For the text-containing cell, return its midpoint in [X, Y] coordinate format. 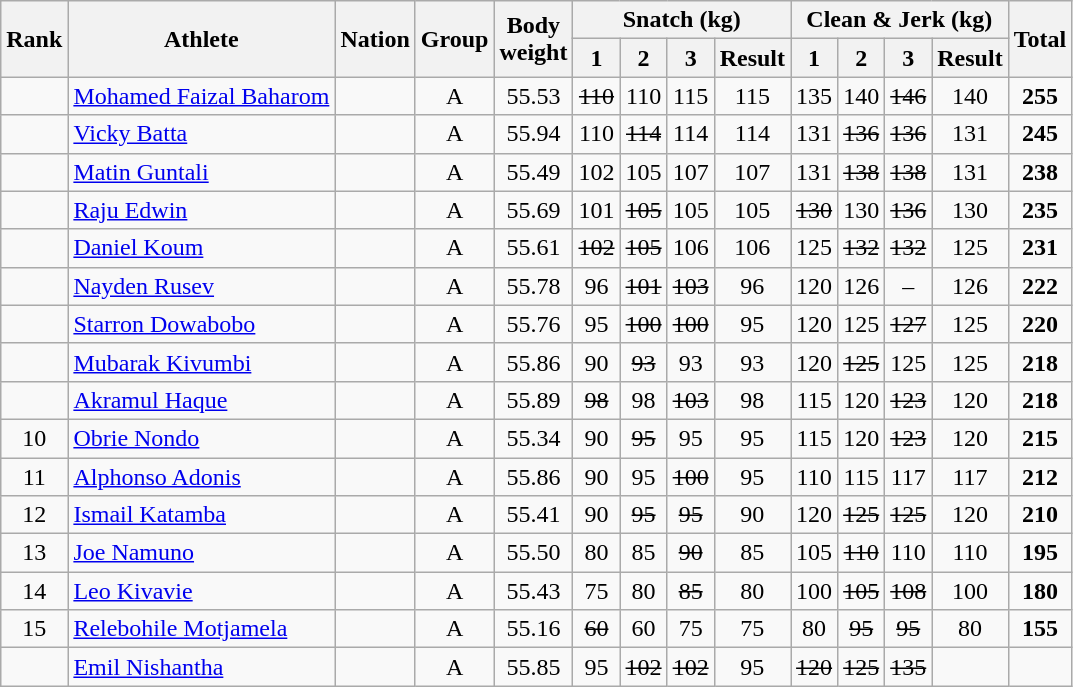
55.16 [534, 629]
55.76 [534, 324]
55.43 [534, 591]
Nation [375, 39]
222 [1040, 286]
215 [1040, 438]
146 [908, 96]
13 [34, 553]
55.53 [534, 96]
Mubarak Kivumbi [202, 362]
55.61 [534, 248]
238 [1040, 172]
Athlete [202, 39]
220 [1040, 324]
108 [908, 591]
55.85 [534, 667]
Leo Kivavie [202, 591]
127 [908, 324]
55.49 [534, 172]
15 [34, 629]
195 [1040, 553]
Emil Nishantha [202, 667]
55.78 [534, 286]
55.41 [534, 515]
Starron Dowabobo [202, 324]
Relebohile Motjamela [202, 629]
Vicky Batta [202, 134]
55.34 [534, 438]
235 [1040, 210]
155 [1040, 629]
14 [34, 591]
Joe Namuno [202, 553]
Total [1040, 39]
Obrie Nondo [202, 438]
55.89 [534, 400]
Group [454, 39]
255 [1040, 96]
231 [1040, 248]
55.69 [534, 210]
Clean & Jerk (kg) [900, 20]
10 [34, 438]
11 [34, 477]
Raju Edwin [202, 210]
Rank [34, 39]
55.94 [534, 134]
Alphonso Adonis [202, 477]
Mohamed Faizal Baharom [202, 96]
Snatch (kg) [682, 20]
Bodyweight [534, 39]
Akramul Haque [202, 400]
Ismail Katamba [202, 515]
55.50 [534, 553]
Matin Guntali [202, 172]
Nayden Rusev [202, 286]
12 [34, 515]
210 [1040, 515]
180 [1040, 591]
Daniel Koum [202, 248]
212 [1040, 477]
245 [1040, 134]
– [908, 286]
